Pinpoint the cell where the given text exists, returning its [X, Y] midpoint coordinate. 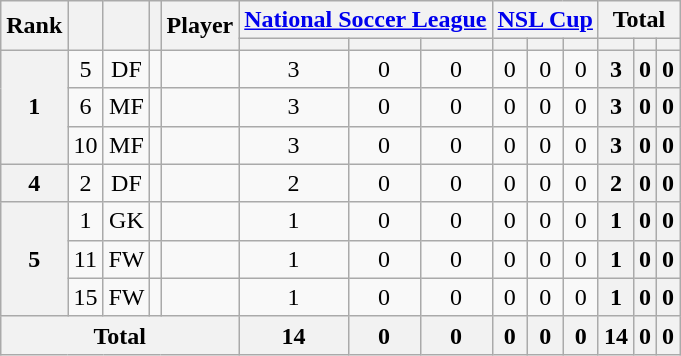
National Soccer League [366, 20]
6 [86, 107]
10 [86, 145]
GK [126, 221]
4 [34, 183]
15 [86, 297]
11 [86, 259]
NSL Cup [545, 20]
Rank [34, 26]
Player [200, 26]
